Output the [X, Y] coordinate of the center of the cell containing the given text.  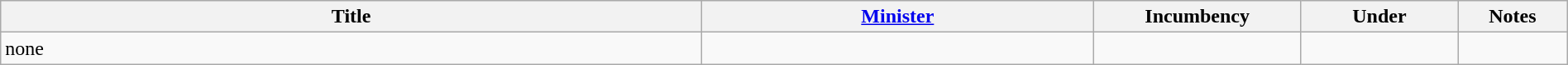
Notes [1513, 17]
Minister [898, 17]
Under [1379, 17]
none [351, 48]
Incumbency [1198, 17]
Title [351, 17]
